Detect which cell encompasses the target text, then output its [X, Y] center coordinate. 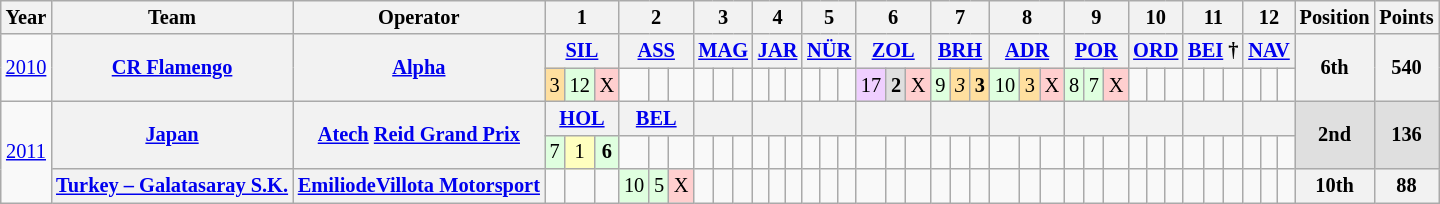
NAV [1268, 51]
6th [1335, 68]
POR [1096, 51]
NÜR [829, 51]
BEL [656, 118]
ASS [656, 51]
11 [1213, 17]
Team [172, 17]
2nd [1335, 134]
17 [871, 85]
10th [1335, 186]
EmiliodeVillota Motorsport [419, 186]
136 [1406, 134]
ORD [1156, 51]
ADR [1027, 51]
Position [1335, 17]
88 [1406, 186]
ZOL [893, 51]
2011 [26, 152]
Alpha [419, 68]
BEI † [1213, 51]
2010 [26, 68]
JAR [778, 51]
BRH [960, 51]
4 [778, 17]
Points [1406, 17]
Operator [419, 17]
Year [26, 17]
540 [1406, 68]
Turkey – Galatasaray S.K. [172, 186]
HOL [582, 118]
Atech Reid Grand Prix [419, 134]
CR Flamengo [172, 68]
Japan [172, 134]
SIL [582, 51]
MAG [723, 51]
